Locate the cell with the specified text and output its [X, Y] center coordinate. 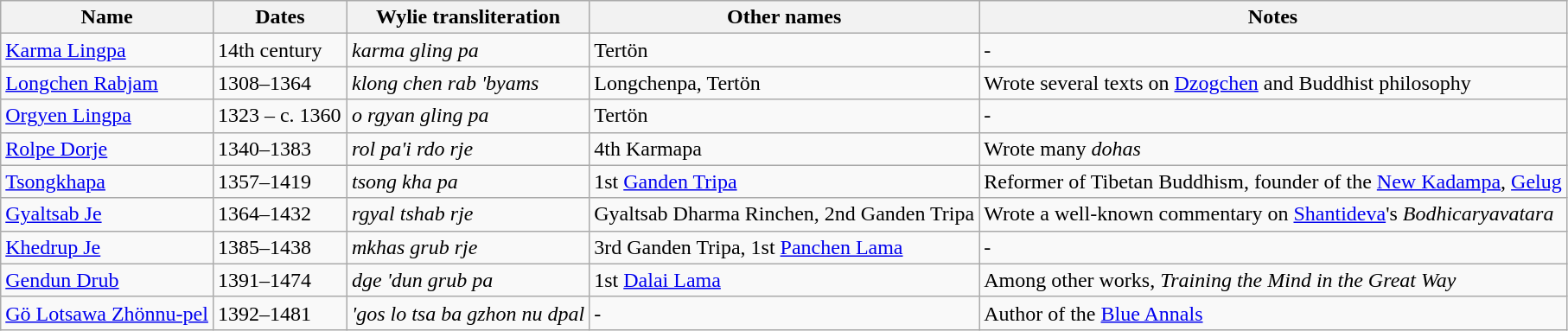
1364–1432 [280, 214]
Among other works, Training the Mind in the Great Way [1273, 280]
4th Karmapa [785, 149]
1340–1383 [280, 149]
1392–1481 [280, 313]
rgyal tshab rje [468, 214]
o rgyan gling pa [468, 116]
Other names [785, 17]
Reformer of Tibetan Buddhism, founder of the New Kadampa, Gelug [1273, 181]
1st Dalai Lama [785, 280]
rol pa'i rdo rje [468, 149]
Tsongkhapa [107, 181]
Wrote many dohas [1273, 149]
Gyaltsab Dharma Rinchen, 2nd Ganden Tripa [785, 214]
1391–1474 [280, 280]
Karma Lingpa [107, 50]
klong chen rab 'byams [468, 83]
Longchen Rabjam [107, 83]
Dates [280, 17]
1308–1364 [280, 83]
1323 – c. 1360 [280, 116]
karma gling pa [468, 50]
14th century [280, 50]
Author of the Blue Annals [1273, 313]
1357–1419 [280, 181]
mkhas grub rje [468, 247]
Rolpe Dorje [107, 149]
'gos lo tsa ba gzhon nu dpal [468, 313]
3rd Ganden Tripa, 1st Panchen Lama [785, 247]
Orgyen Lingpa [107, 116]
Wrote several texts on Dzogchen and Buddhist philosophy [1273, 83]
Notes [1273, 17]
Wylie transliteration [468, 17]
Gö Lotsawa Zhönnu-pel [107, 313]
Wrote a well-known commentary on Shantideva's Bodhicaryavatara [1273, 214]
Khedrup Je [107, 247]
1385–1438 [280, 247]
Gendun Drub [107, 280]
Gyaltsab Je [107, 214]
1st Ganden Tripa [785, 181]
Name [107, 17]
Longchenpa, Tertön [785, 83]
dge 'dun grub pa [468, 280]
tsong kha pa [468, 181]
